Return the [x, y] coordinate for the center point of the cell that contains the specified text.  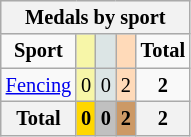
Fencing [38, 85]
Medals by sport [96, 17]
Sport [38, 51]
